Provide the (X, Y) coordinate of the cell's center where the given text is located.  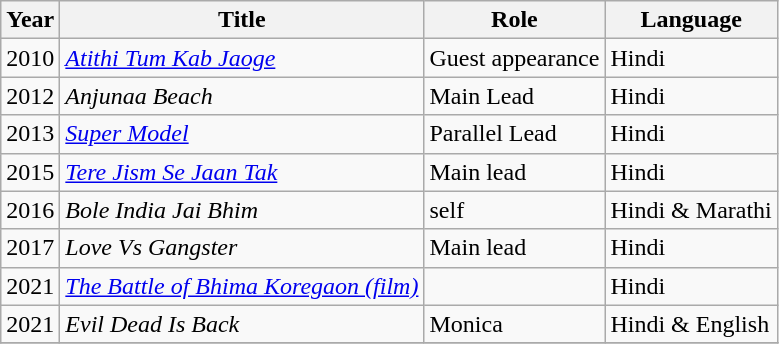
Year (30, 20)
The Battle of Bhima Koregaon (film) (242, 286)
Super Model (242, 134)
Hindi & Marathi (691, 210)
Tere Jism Se Jaan Tak (242, 172)
2015 (30, 172)
2010 (30, 58)
Bole India Jai Bhim (242, 210)
Parallel Lead (514, 134)
2017 (30, 248)
2016 (30, 210)
Hindi & English (691, 324)
Role (514, 20)
2012 (30, 96)
Atithi Tum Kab Jaoge (242, 58)
Main Lead (514, 96)
Title (242, 20)
Monica (514, 324)
Anjunaa Beach (242, 96)
Guest appearance (514, 58)
Love Vs Gangster (242, 248)
Evil Dead Is Back (242, 324)
self (514, 210)
2013 (30, 134)
Language (691, 20)
